Pinpoint the cell where the given text exists, returning its [x, y] midpoint coordinate. 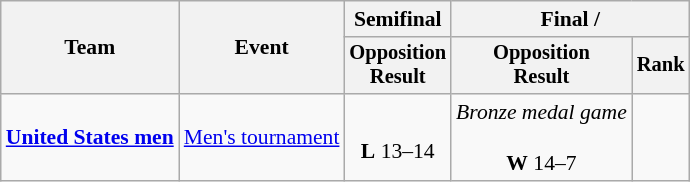
Team [90, 48]
Semifinal [398, 19]
Men's tournament [262, 138]
Final / [570, 19]
Event [262, 48]
L 13–14 [398, 138]
United States men [90, 138]
Bronze medal gameW 14–7 [542, 138]
Rank [661, 66]
